From the cell containing the given text, extract its center point as (x, y) coordinate. 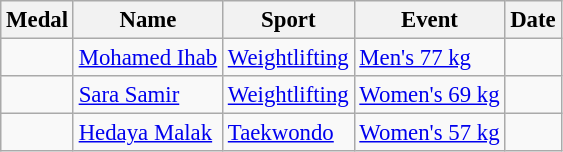
Name (148, 20)
Taekwondo (289, 133)
Hedaya Malak (148, 133)
Women's 57 kg (430, 133)
Date (533, 20)
Men's 77 kg (430, 58)
Sport (289, 20)
Women's 69 kg (430, 95)
Mohamed Ihab (148, 58)
Sara Samir (148, 95)
Medal (38, 20)
Event (430, 20)
